Return (X, Y) of the center of cell containing provided text 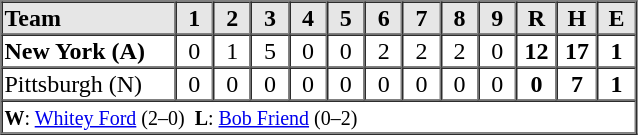
H (577, 18)
R (536, 18)
E (616, 18)
17 (577, 50)
9 (497, 18)
New York (A) (89, 50)
Pittsburgh (N) (89, 84)
12 (536, 50)
4 (308, 18)
Team (89, 18)
W: Whitey Ford (2–0) L: Bob Friend (0–2) (319, 116)
6 (384, 18)
3 (270, 18)
8 (459, 18)
